Find where the given text appears and provide that cell's center as [x, y] coordinate. 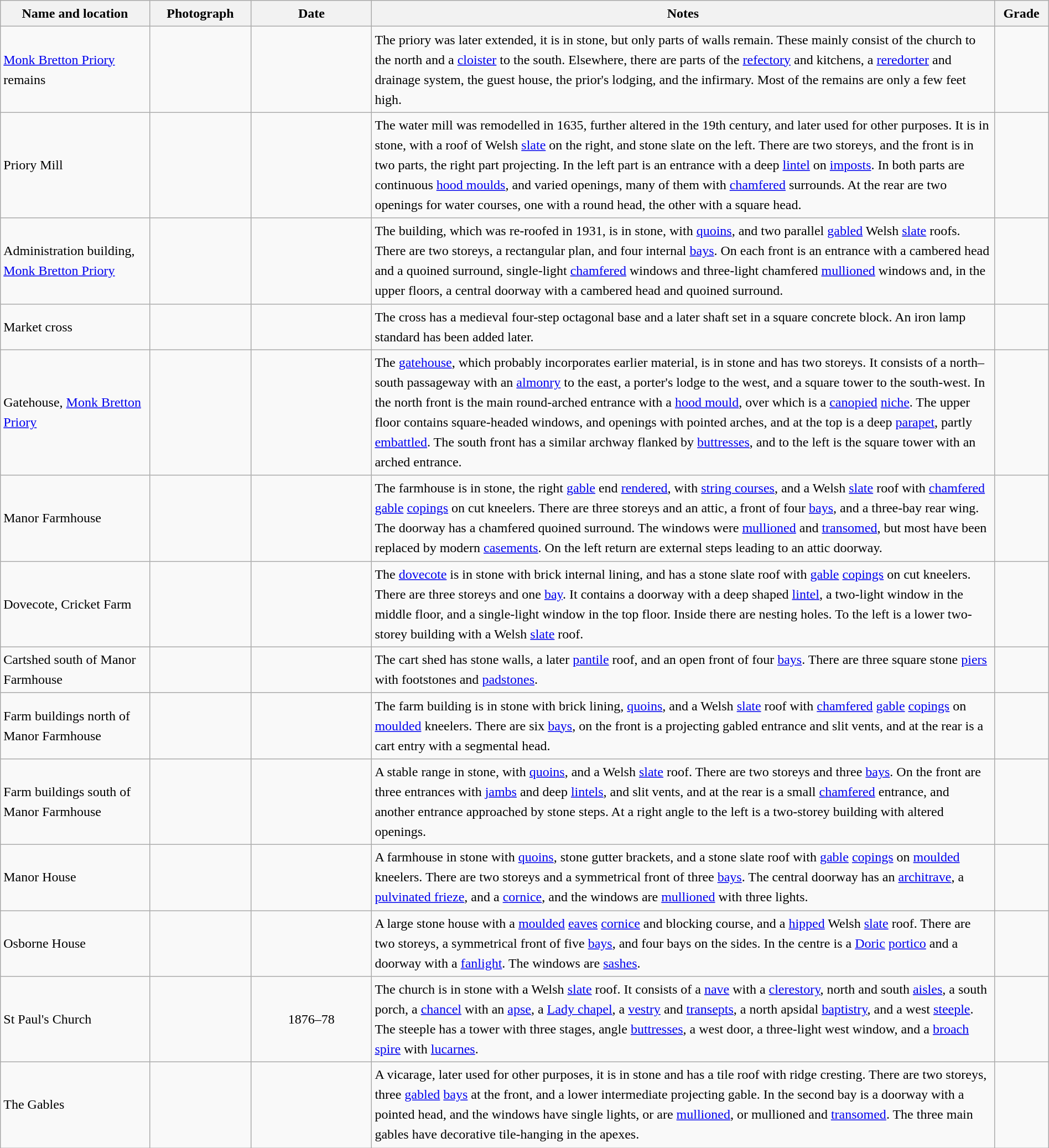
Market cross [75, 326]
Osborne House [75, 944]
Date [311, 13]
The Gables [75, 1105]
The cross has a medieval four-step octagonal base and a later shaft set in a square concrete block. An iron lamp standard has been added later. [683, 326]
Priory Mill [75, 165]
Dovecote, Cricket Farm [75, 604]
Notes [683, 13]
Photograph [200, 13]
Farm buildings south of Manor Farmhouse [75, 801]
Administration building,Monk Bretton Priory [75, 261]
Grade [1021, 13]
Farm buildings north of Manor Farmhouse [75, 726]
1876–78 [311, 1019]
Cartshed south of Manor Farmhouse [75, 669]
Manor Farmhouse [75, 518]
St Paul's Church [75, 1019]
Gatehouse, Monk Bretton Priory [75, 413]
Manor House [75, 877]
Monk Bretton Priory remains [75, 70]
Name and location [75, 13]
